Search for the cell housing the specified text and yield its (x, y) center coordinate. 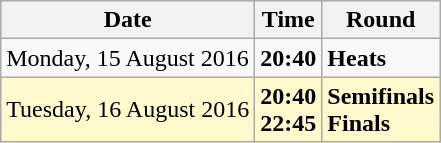
Monday, 15 August 2016 (128, 58)
20:40 (288, 58)
SemifinalsFinals (381, 110)
Time (288, 20)
Heats (381, 58)
20:4022:45 (288, 110)
Round (381, 20)
Tuesday, 16 August 2016 (128, 110)
Date (128, 20)
